Locate the cell with the specified text and output its (X, Y) center coordinate. 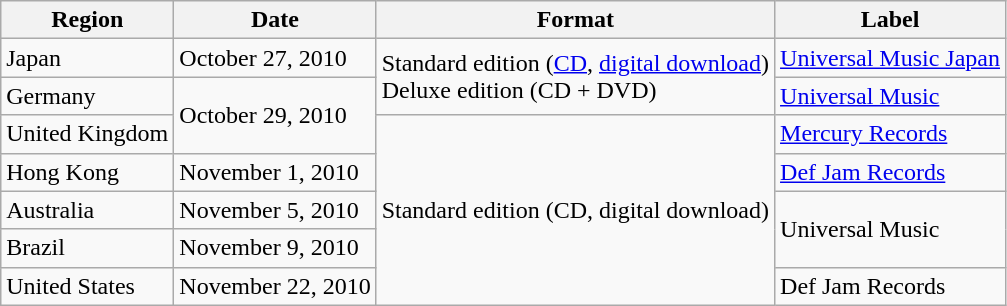
Format (575, 20)
Universal Music Japan (890, 58)
Standard edition (CD, digital download) (575, 210)
Label (890, 20)
Date (275, 20)
United Kingdom (88, 134)
November 9, 2010 (275, 248)
Australia (88, 210)
Standard edition (CD, digital download)Deluxe edition (CD + DVD) (575, 77)
United States (88, 286)
Germany (88, 96)
October 27, 2010 (275, 58)
Hong Kong (88, 172)
Japan (88, 58)
November 1, 2010 (275, 172)
October 29, 2010 (275, 115)
Mercury Records (890, 134)
Brazil (88, 248)
November 5, 2010 (275, 210)
Region (88, 20)
November 22, 2010 (275, 286)
